Find where the given text appears and provide that cell's center as (X, Y) coordinate. 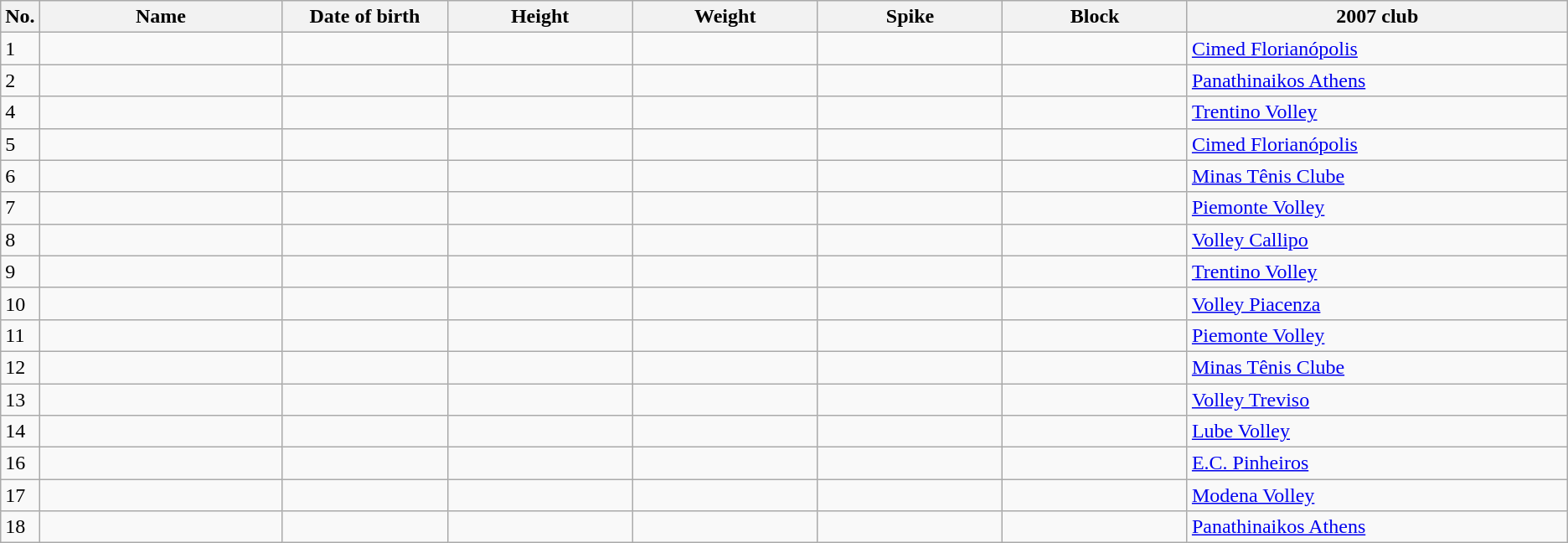
Spike (910, 17)
9 (20, 271)
Volley Piacenza (1377, 303)
16 (20, 463)
Date of birth (365, 17)
13 (20, 400)
4 (20, 112)
1 (20, 49)
10 (20, 303)
Block (1096, 17)
Modena Volley (1377, 495)
8 (20, 240)
11 (20, 335)
Volley Callipo (1377, 240)
17 (20, 495)
Height (539, 17)
6 (20, 176)
2 (20, 80)
14 (20, 432)
No. (20, 17)
12 (20, 367)
Lube Volley (1377, 432)
E.C. Pinheiros (1377, 463)
18 (20, 527)
Name (161, 17)
7 (20, 208)
5 (20, 144)
Weight (725, 17)
2007 club (1377, 17)
Volley Treviso (1377, 400)
